Determine the (X, Y) coordinate at the center of the cell enclosing the given text.  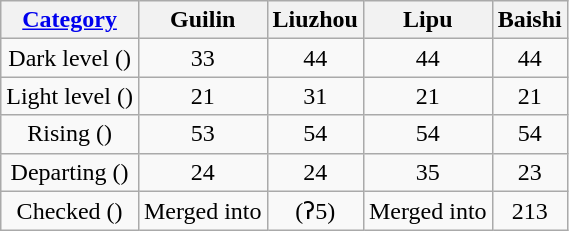
35 (428, 172)
Guilin (202, 20)
Liuzhou (315, 20)
Checked () (70, 211)
23 (530, 172)
Baishi (530, 20)
Lipu (428, 20)
31 (315, 96)
213 (530, 211)
Rising () (70, 134)
Departing () (70, 172)
(ʔ5) (315, 211)
33 (202, 58)
Category (70, 20)
Dark level () (70, 58)
Light level () (70, 96)
53 (202, 134)
